Provide the (X, Y) coordinate of the cell's center where the given text is located.  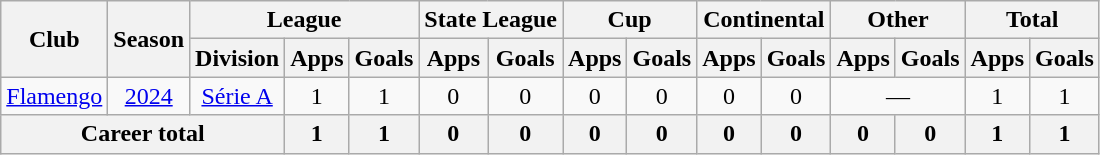
Other (898, 20)
State League (491, 20)
Division (238, 58)
League (304, 20)
2024 (149, 96)
— (898, 96)
Season (149, 39)
Career total (143, 134)
Continental (764, 20)
Total (1032, 20)
Club (54, 39)
Série A (238, 96)
Cup (630, 20)
Flamengo (54, 96)
